Provide the [x, y] coordinate of the cell's center where the given text is located.  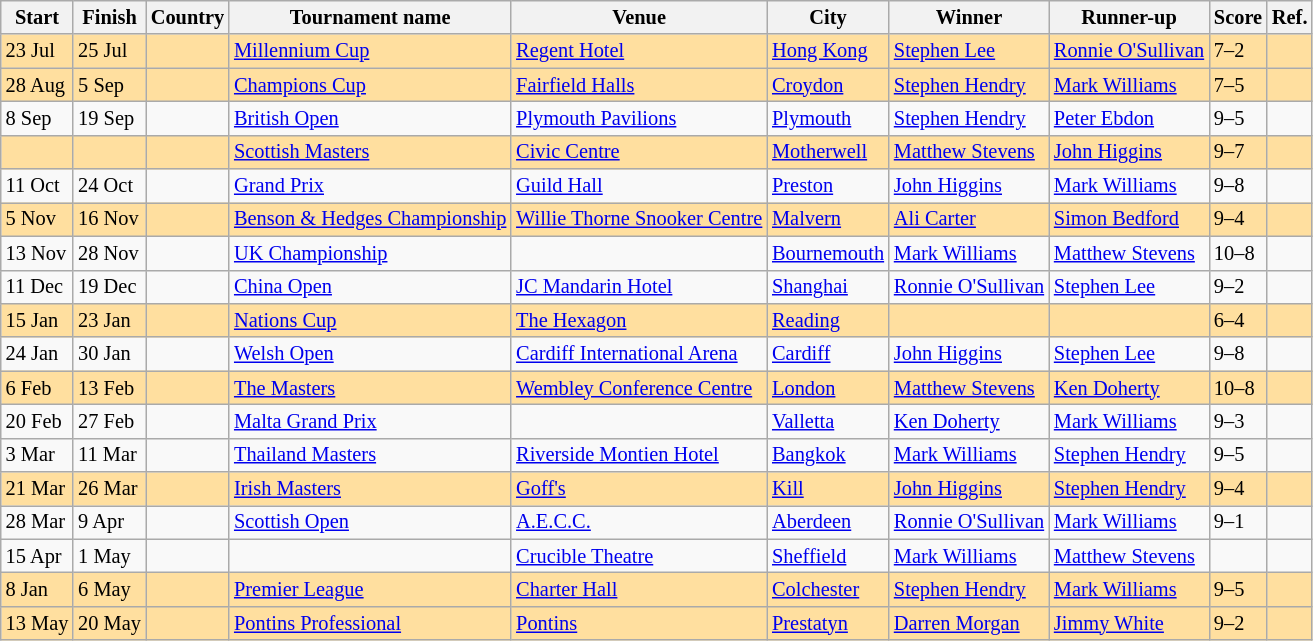
13 Feb [110, 388]
Plymouth Pavilions [639, 118]
Bangkok [828, 455]
Fairfield Halls [639, 85]
Darren Morgan [969, 623]
Scottish Masters [370, 152]
City [828, 17]
Simon Bedford [1129, 219]
19 Sep [110, 118]
7–5 [1238, 85]
Riverside Montien Hotel [639, 455]
Plymouth [828, 118]
Reading [828, 320]
3 Mar [38, 455]
Cardiff International Arena [639, 354]
Winner [969, 17]
UK Championship [370, 253]
25 Jul [110, 51]
Croydon [828, 85]
20 Feb [38, 421]
Ali Carter [969, 219]
13 Nov [38, 253]
Tournament name [370, 17]
Irish Masters [370, 489]
9 Apr [110, 522]
Millennium Cup [370, 51]
20 May [110, 623]
London [828, 388]
Wembley Conference Centre [639, 388]
7–2 [1238, 51]
Preston [828, 186]
Guild Hall [639, 186]
Prestatyn [828, 623]
19 Dec [110, 287]
Bournemouth [828, 253]
Champions Cup [370, 85]
Grand Prix [370, 186]
1 May [110, 556]
23 Jan [110, 320]
Aberdeen [828, 522]
China Open [370, 287]
23 Jul [38, 51]
Malta Grand Prix [370, 421]
Score [1238, 17]
6–4 [1238, 320]
16 Nov [110, 219]
Cardiff [828, 354]
5 Nov [38, 219]
24 Oct [110, 186]
Ref. [1290, 17]
Hong Kong [828, 51]
Start [38, 17]
13 May [38, 623]
15 Apr [38, 556]
British Open [370, 118]
Country [188, 17]
11 Dec [38, 287]
Jimmy White [1129, 623]
Venue [639, 17]
Welsh Open [370, 354]
Kill [828, 489]
Colchester [828, 589]
30 Jan [110, 354]
Premier League [370, 589]
9–3 [1238, 421]
A.E.C.C. [639, 522]
Goff's [639, 489]
Valletta [828, 421]
8 Sep [38, 118]
9–7 [1238, 152]
9–1 [1238, 522]
Runner-up [1129, 17]
The Masters [370, 388]
Willie Thorne Snooker Centre [639, 219]
Thailand Masters [370, 455]
28 Nov [110, 253]
6 Feb [38, 388]
Pontins [639, 623]
27 Feb [110, 421]
The Hexagon [639, 320]
JC Mandarin Hotel [639, 287]
Regent Hotel [639, 51]
Finish [110, 17]
5 Sep [110, 85]
21 Mar [38, 489]
Peter Ebdon [1129, 118]
11 Mar [110, 455]
Crucible Theatre [639, 556]
11 Oct [38, 186]
Malvern [828, 219]
Civic Centre [639, 152]
28 Mar [38, 522]
8 Jan [38, 589]
Charter Hall [639, 589]
Scottish Open [370, 522]
Motherwell [828, 152]
Benson & Hedges Championship [370, 219]
28 Aug [38, 85]
Pontins Professional [370, 623]
Sheffield [828, 556]
Nations Cup [370, 320]
6 May [110, 589]
24 Jan [38, 354]
Shanghai [828, 287]
15 Jan [38, 320]
26 Mar [110, 489]
